For the text-containing cell, return its midpoint in (x, y) coordinate format. 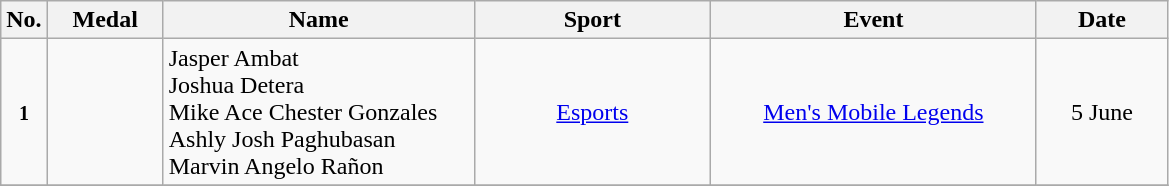
1 (24, 112)
Event (873, 20)
Men's Mobile Legends (873, 112)
No. (24, 20)
Medal (105, 20)
5 June (1102, 112)
Esports (592, 112)
Jasper AmbatJoshua DeteraMike Ace Chester GonzalesAshly Josh PaghubasanMarvin Angelo Rañon (318, 112)
Name (318, 20)
Sport (592, 20)
Date (1102, 20)
